Pinpoint the cell where the given text exists, returning its (x, y) midpoint coordinate. 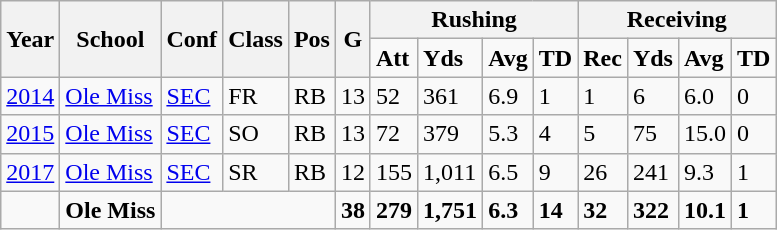
SO (256, 134)
5.3 (508, 134)
361 (450, 96)
1,011 (450, 172)
6.3 (508, 210)
241 (652, 172)
Att (394, 58)
6.5 (508, 172)
SR (256, 172)
12 (352, 172)
2015 (30, 134)
Receiving (677, 20)
10.1 (704, 210)
Rushing (474, 20)
26 (603, 172)
2014 (30, 96)
Conf (192, 39)
Year (30, 39)
Rec (603, 58)
Pos (312, 39)
9.3 (704, 172)
6.0 (704, 96)
14 (555, 210)
5 (603, 134)
52 (394, 96)
1,751 (450, 210)
School (110, 39)
72 (394, 134)
155 (394, 172)
38 (352, 210)
FR (256, 96)
6 (652, 96)
15.0 (704, 134)
6.9 (508, 96)
9 (555, 172)
Class (256, 39)
2017 (30, 172)
279 (394, 210)
75 (652, 134)
4 (555, 134)
322 (652, 210)
G (352, 39)
379 (450, 134)
32 (603, 210)
